Capture the cell that displays the provided text and extract its (X, Y) central coordinate. 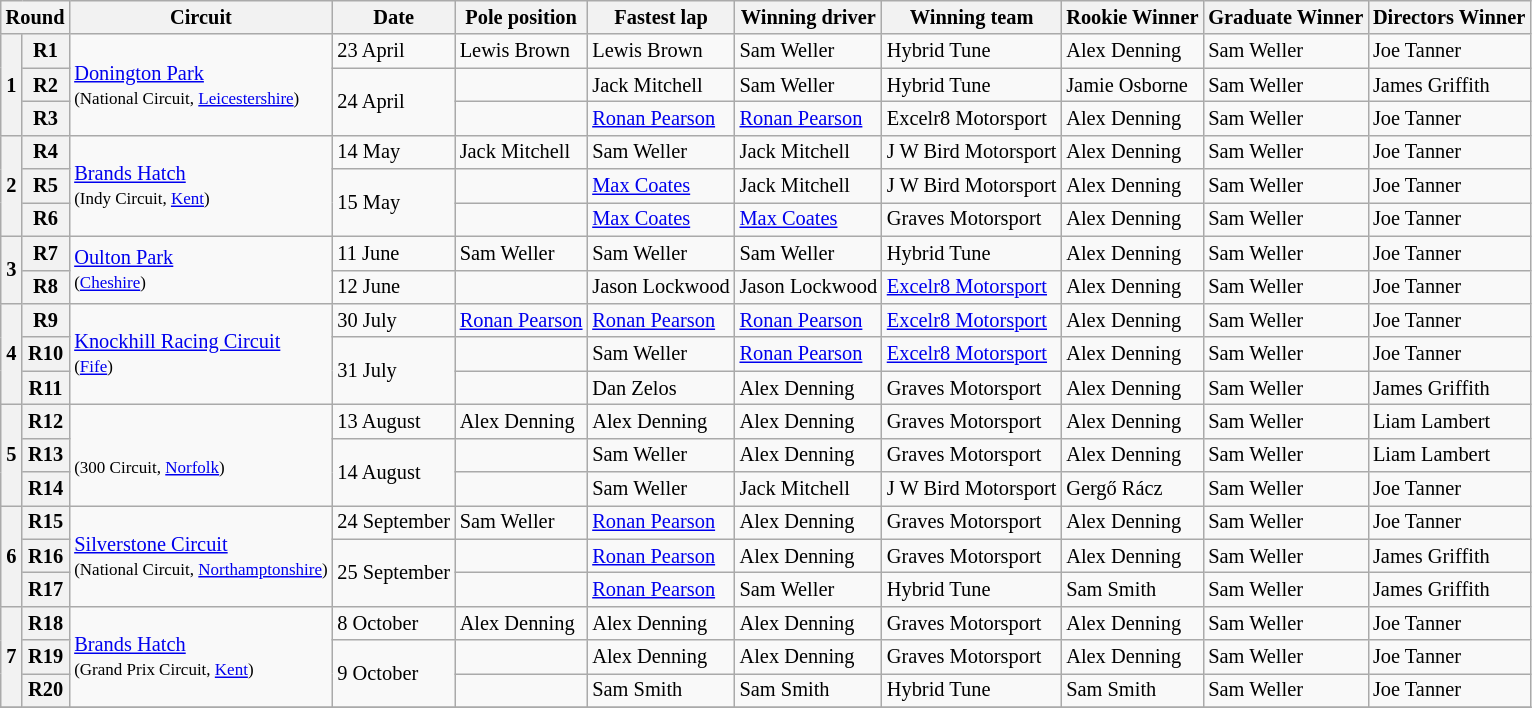
Silverstone Circuit(National Circuit, Northamptonshire) (200, 556)
Fastest lap (660, 17)
Gergő Rácz (1132, 489)
R13 (46, 455)
25 September (393, 572)
R12 (46, 421)
R14 (46, 489)
Brands Hatch(Indy Circuit, Kent) (200, 186)
Directors Winner (1449, 17)
Winning driver (808, 17)
2 (12, 186)
4 (12, 354)
Date (393, 17)
8 October (393, 623)
Circuit (200, 17)
R5 (46, 186)
12 June (393, 287)
30 July (393, 320)
R18 (46, 623)
R1 (46, 51)
R20 (46, 690)
R9 (46, 320)
24 September (393, 522)
3 (12, 270)
(300 Circuit, Norfolk) (200, 454)
Oulton Park(Cheshire) (200, 270)
Jamie Osborne (1132, 85)
R2 (46, 85)
Rookie Winner (1132, 17)
31 July (393, 370)
R7 (46, 253)
14 August (393, 472)
R10 (46, 354)
Knockhill Racing Circuit(Fife) (200, 354)
Winning team (972, 17)
Pole position (522, 17)
Donington Park(National Circuit, Leicestershire) (200, 84)
R16 (46, 556)
9 October (393, 674)
R4 (46, 152)
R8 (46, 287)
7 (12, 656)
5 (12, 454)
Graduate Winner (1286, 17)
Dan Zelos (660, 388)
R17 (46, 589)
R3 (46, 118)
15 May (393, 202)
6 (12, 556)
1 (12, 84)
R15 (46, 522)
14 May (393, 152)
23 April (393, 51)
R11 (46, 388)
13 August (393, 421)
11 June (393, 253)
Round (36, 17)
24 April (393, 102)
R6 (46, 219)
Brands Hatch(Grand Prix Circuit, Kent) (200, 656)
R19 (46, 657)
